Identify which cell holds the provided text, then report its [x, y] central coordinate. 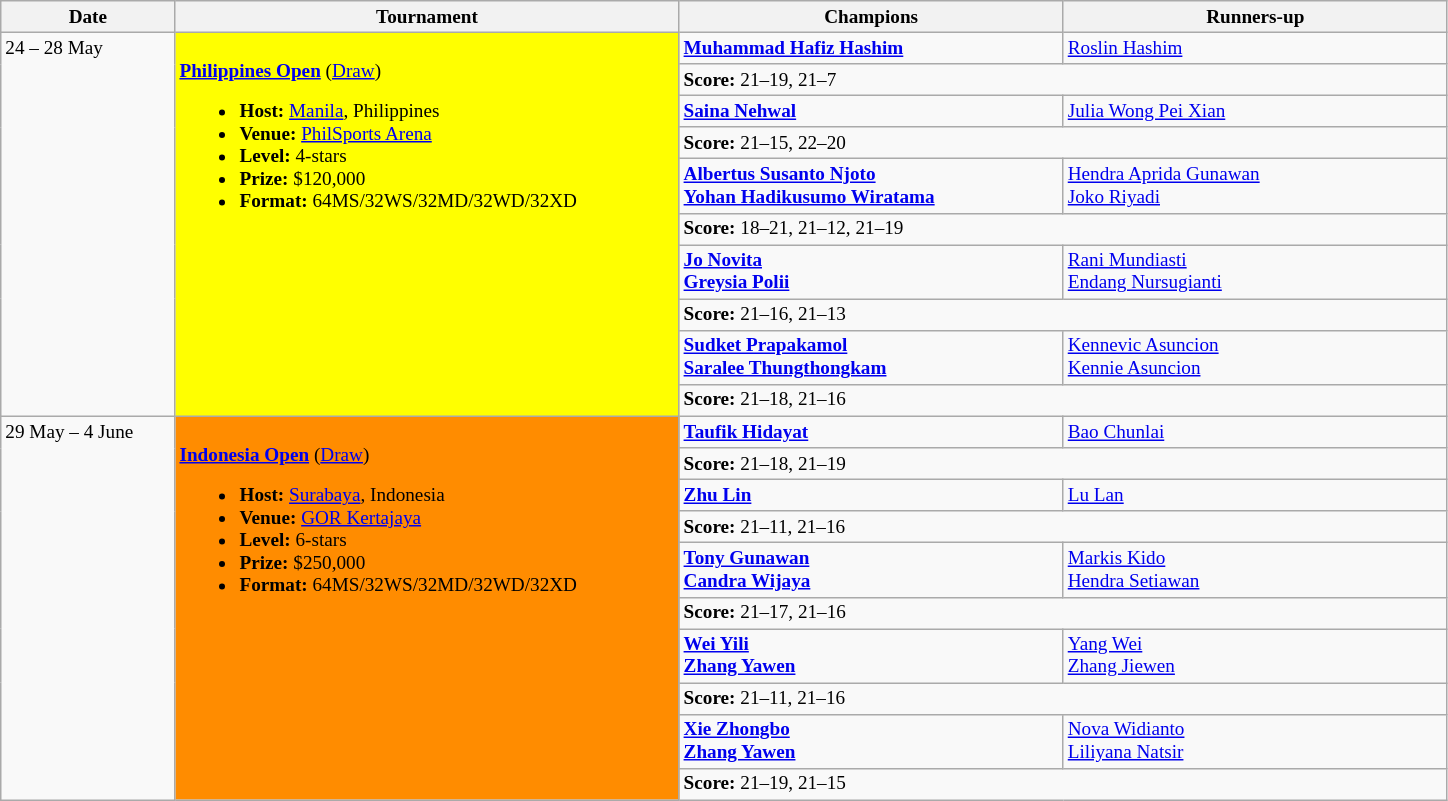
Markis Kido Hendra Setiawan [1255, 570]
Indonesia Open (Draw)Host: Surabaya, IndonesiaVenue: GOR KertajayaLevel: 6-starsPrize: $250,000Format: 64MS/32WS/32MD/32WD/32XD [427, 608]
Score: 21–17, 21–16 [1063, 613]
Champions [871, 17]
Lu Lan [1255, 495]
Julia Wong Pei Xian [1255, 111]
Score: 21–19, 21–15 [1063, 784]
Sudket Prapakamol Saralee Thungthongkam [871, 357]
Runners-up [1255, 17]
Tony Gunawan Candra Wijaya [871, 570]
24 – 28 May [88, 224]
Xie Zhongbo Zhang Yawen [871, 741]
Score: 21–15, 22–20 [1063, 143]
Nova Widianto Liliyana Natsir [1255, 741]
Score: 18–21, 21–12, 21–19 [1063, 229]
Score: 21–19, 21–7 [1063, 80]
Score: 21–18, 21–16 [1063, 400]
Roslin Hashim [1255, 48]
Zhu Lin [871, 495]
Yang Wei Zhang Jiewen [1255, 655]
Muhammad Hafiz Hashim [871, 48]
29 May – 4 June [88, 608]
Score: 21–18, 21–19 [1063, 464]
Hendra Aprida Gunawan Joko Riyadi [1255, 186]
Kennevic Asuncion Kennie Asuncion [1255, 357]
Tournament [427, 17]
Score: 21–16, 21–13 [1063, 315]
Jo Novita Greysia Polii [871, 272]
Saina Nehwal [871, 111]
Philippines Open (Draw)Host: Manila, PhilippinesVenue: PhilSports ArenaLevel: 4-starsPrize: $120,000Format: 64MS/32WS/32MD/32WD/32XD [427, 224]
Taufik Hidayat [871, 432]
Wei Yili Zhang Yawen [871, 655]
Rani Mundiasti Endang Nursugianti [1255, 272]
Bao Chunlai [1255, 432]
Date [88, 17]
Albertus Susanto Njoto Yohan Hadikusumo Wiratama [871, 186]
